Return [X, Y] of the center of cell containing provided text 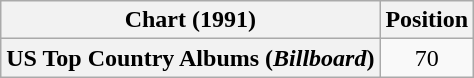
70 [427, 58]
Position [427, 20]
Chart (1991) [190, 20]
US Top Country Albums (Billboard) [190, 58]
